Return the [X, Y] coordinate for the center point of the cell that contains the specified text.  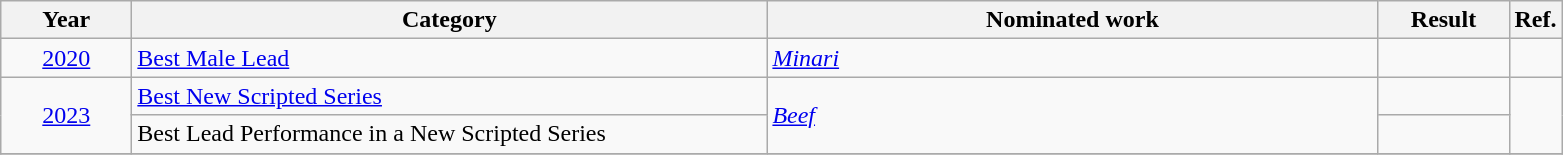
Nominated work [1072, 20]
Best Male Lead [450, 58]
Category [450, 20]
2023 [66, 115]
Year [66, 20]
Ref. [1536, 20]
Best New Scripted Series [450, 96]
Minari [1072, 58]
2020 [66, 58]
Beef [1072, 115]
Result [1444, 20]
Best Lead Performance in a New Scripted Series [450, 134]
